Determine the [X, Y] coordinate at the center of the cell enclosing the given text.  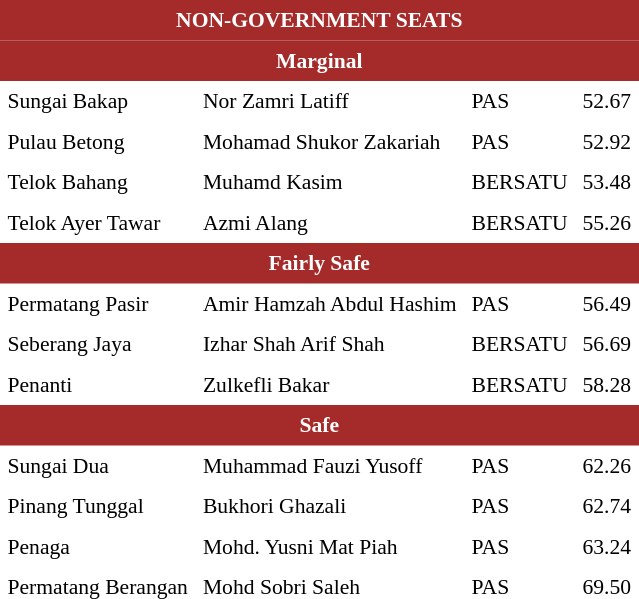
Penanti [98, 384]
63.24 [607, 546]
Muhammad Fauzi Yusoff [330, 465]
55.26 [607, 222]
Safe [320, 425]
Sungai Dua [98, 465]
52.92 [607, 141]
Penaga [98, 546]
Seberang Jaya [98, 344]
Izhar Shah Arif Shah [330, 344]
Bukhori Ghazali [330, 506]
Sungai Bakap [98, 101]
Pinang Tunggal [98, 506]
Pulau Betong [98, 141]
Zulkefli Bakar [330, 384]
Marginal [320, 60]
62.74 [607, 506]
Telok Ayer Tawar [98, 222]
56.49 [607, 303]
Fairly Safe [320, 263]
56.69 [607, 344]
Mohd. Yusni Mat Piah [330, 546]
Permatang Pasir [98, 303]
Telok Bahang [98, 182]
58.28 [607, 384]
Mohamad Shukor Zakariah [330, 141]
52.67 [607, 101]
Muhamd Kasim [330, 182]
Azmi Alang [330, 222]
53.48 [607, 182]
62.26 [607, 465]
Nor Zamri Latiff [330, 101]
Amir Hamzah Abdul Hashim [330, 303]
NON-GOVERNMENT SEATS [320, 20]
